Pinpoint the cell where the given text exists, returning its (X, Y) midpoint coordinate. 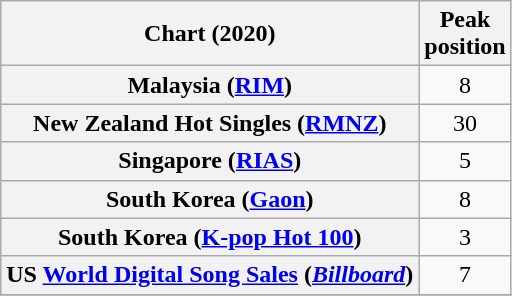
5 (465, 161)
Peakposition (465, 34)
3 (465, 237)
7 (465, 275)
Singapore (RIAS) (210, 161)
South Korea (K-pop Hot 100) (210, 237)
Malaysia (RIM) (210, 85)
30 (465, 123)
US World Digital Song Sales (Billboard) (210, 275)
Chart (2020) (210, 34)
New Zealand Hot Singles (RMNZ) (210, 123)
South Korea (Gaon) (210, 199)
